Scan for the cell matching the given text and deliver its (X, Y) coordinate at center. 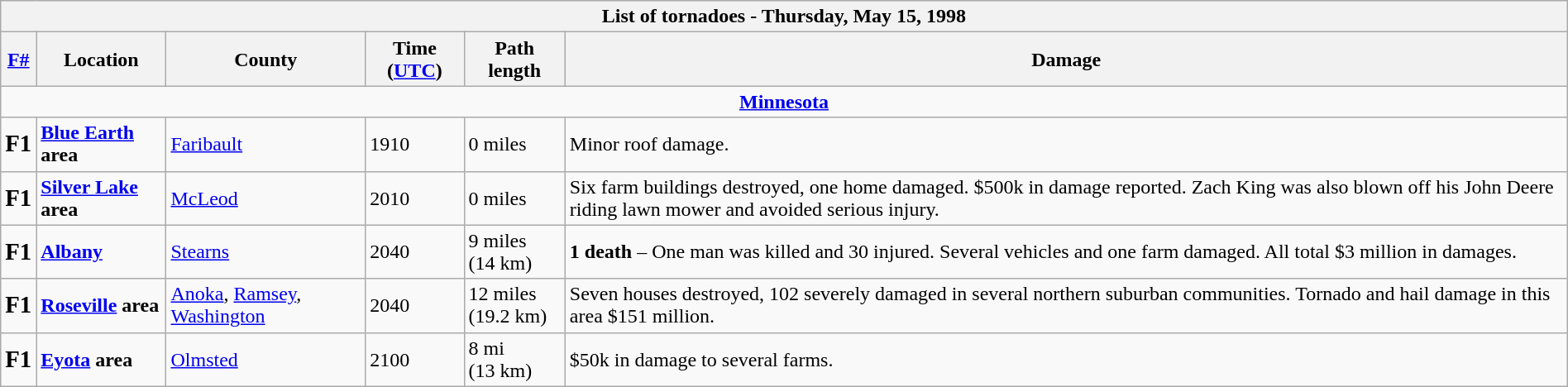
Anoka, Ramsey, Washington (266, 306)
9 miles(14 km) (514, 251)
1 death – One man was killed and 30 injured. Several vehicles and one farm damaged. All total $3 million in damages. (1066, 251)
County (266, 60)
Stearns (266, 251)
List of tornadoes - Thursday, May 15, 1998 (784, 17)
Time (UTC) (415, 60)
Roseville area (101, 306)
2100 (415, 359)
Minnesota (784, 102)
Location (101, 60)
$50k in damage to several farms. (1066, 359)
Minor roof damage. (1066, 144)
Olmsted (266, 359)
2010 (415, 198)
12 miles(19.2 km) (514, 306)
Damage (1066, 60)
Albany (101, 251)
Silver Lake area (101, 198)
Seven houses destroyed, 102 severely damaged in several northern suburban communities. Tornado and hail damage in this area $151 million. (1066, 306)
F# (18, 60)
McLeod (266, 198)
Blue Earth area (101, 144)
Faribault (266, 144)
8 mi(13 km) (514, 359)
Eyota area (101, 359)
1910 (415, 144)
Path length (514, 60)
